For the text-containing cell, return its midpoint in [X, Y] coordinate format. 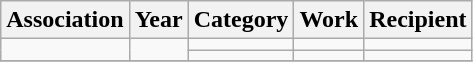
Category [241, 20]
Year [158, 20]
Recipient [418, 20]
Work [329, 20]
Association [65, 20]
